Detect which cell encompasses the target text, then output its (x, y) center coordinate. 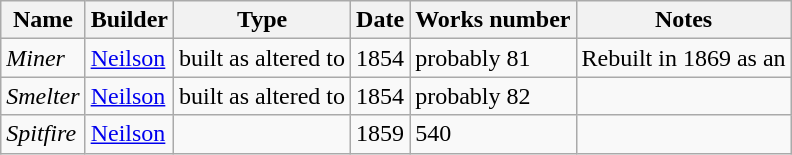
Name (43, 20)
Smelter (43, 96)
Miner (43, 58)
Date (380, 20)
1859 (380, 134)
Notes (684, 20)
Spitfire (43, 134)
Type (262, 20)
probably 82 (493, 96)
probably 81 (493, 58)
Works number (493, 20)
Builder (129, 20)
540 (493, 134)
Rebuilt in 1869 as an (684, 58)
